Output the [x, y] coordinate of the center of the cell containing the given text.  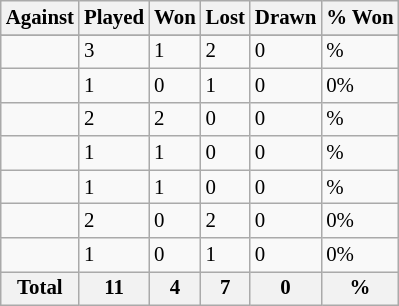
Won [175, 18]
11 [114, 288]
Lost [226, 18]
3 [114, 51]
Total [40, 288]
Played [114, 18]
Against [40, 18]
% Won [360, 18]
Drawn [286, 18]
4 [175, 288]
7 [226, 288]
